Extract the (X, Y) coordinate from the center of the cell holding the provided text.  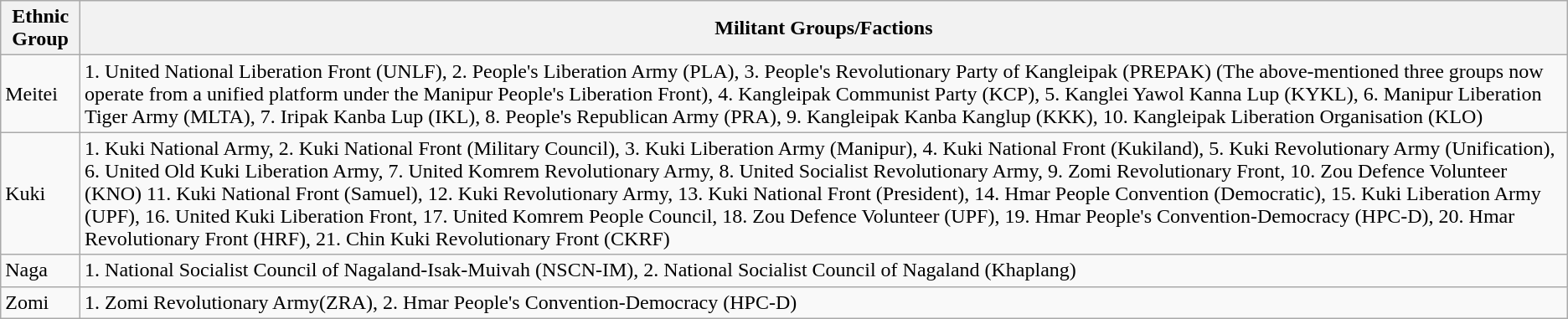
Kuki (40, 193)
Militant Groups/Factions (824, 28)
Ethnic Group (40, 28)
Meitei (40, 94)
1. Zomi Revolutionary Army(ZRA), 2. Hmar People's Convention-Democracy (HPC-D) (824, 302)
Naga (40, 270)
Zomi (40, 302)
1. National Socialist Council of Nagaland-Isak-Muivah (NSCN-IM), 2. National Socialist Council of Nagaland (Khaplang) (824, 270)
